Detect which cell encompasses the target text, then output its (x, y) center coordinate. 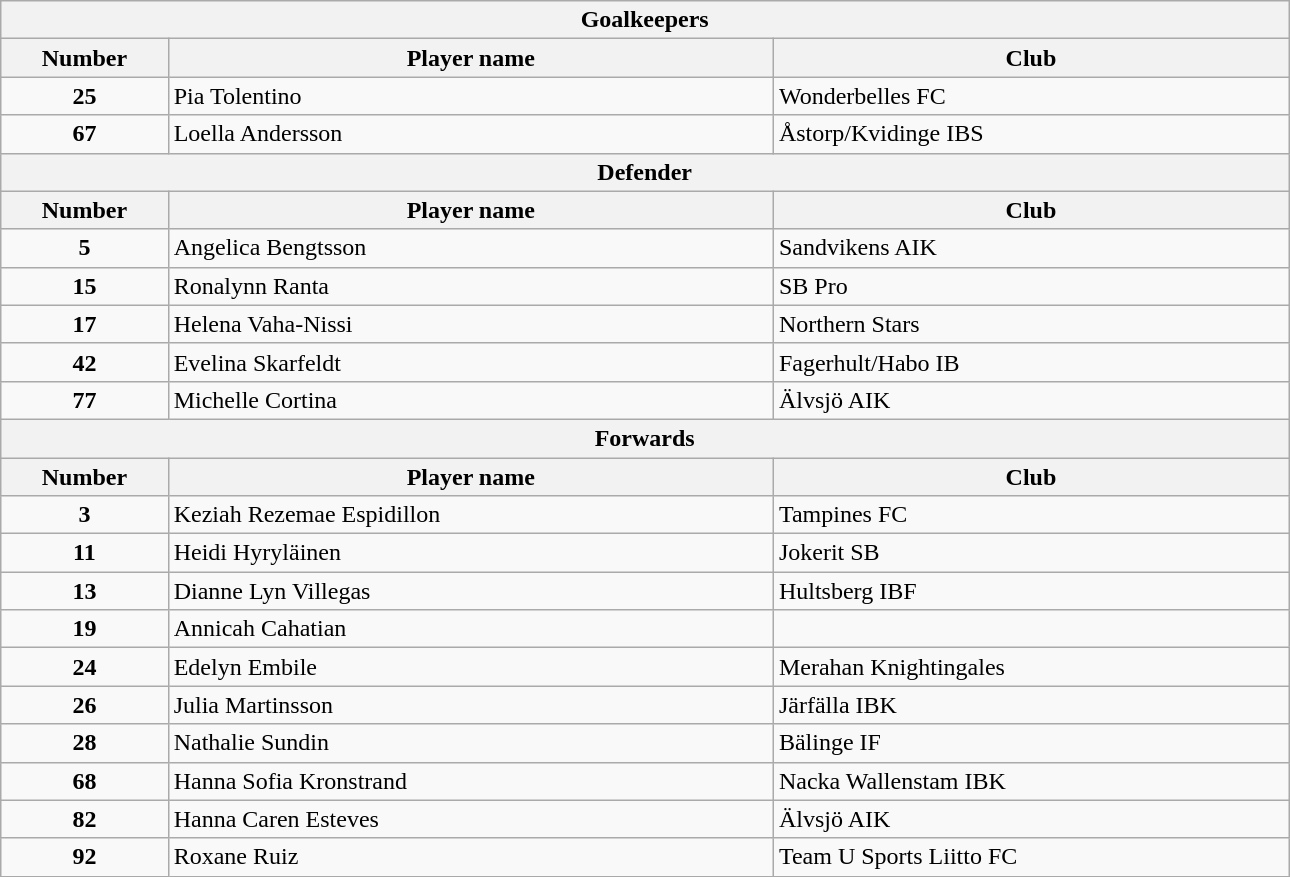
Heidi Hyryläinen (470, 553)
Dianne Lyn Villegas (470, 591)
Bälinge IF (1030, 743)
68 (84, 781)
26 (84, 705)
Fagerhult/Habo IB (1030, 362)
Northern Stars (1030, 324)
11 (84, 553)
Nacka Wallenstam IBK (1030, 781)
Keziah Rezemae Espidillon (470, 515)
67 (84, 134)
Nathalie Sundin (470, 743)
28 (84, 743)
Goalkeepers (645, 20)
42 (84, 362)
Åstorp/Kvidinge IBS (1030, 134)
Loella Andersson (470, 134)
15 (84, 286)
Merahan Knightingales (1030, 667)
13 (84, 591)
5 (84, 248)
Julia Martinsson (470, 705)
Hanna Caren Esteves (470, 819)
Ronalynn Ranta (470, 286)
Tampines FC (1030, 515)
77 (84, 400)
Hanna Sofia Kronstrand (470, 781)
Pia Tolentino (470, 96)
SB Pro (1030, 286)
Evelina Skarfeldt (470, 362)
Team U Sports Liitto FC (1030, 857)
24 (84, 667)
92 (84, 857)
Järfälla IBK (1030, 705)
Edelyn Embile (470, 667)
Roxane Ruiz (470, 857)
82 (84, 819)
17 (84, 324)
Forwards (645, 438)
25 (84, 96)
Defender (645, 172)
Helena Vaha-Nissi (470, 324)
Michelle Cortina (470, 400)
Angelica Bengtsson (470, 248)
Hultsberg IBF (1030, 591)
Sandvikens AIK (1030, 248)
19 (84, 629)
3 (84, 515)
Annicah Cahatian (470, 629)
Jokerit SB (1030, 553)
Wonderbelles FC (1030, 96)
